Detect which cell encompasses the target text, then output its (X, Y) center coordinate. 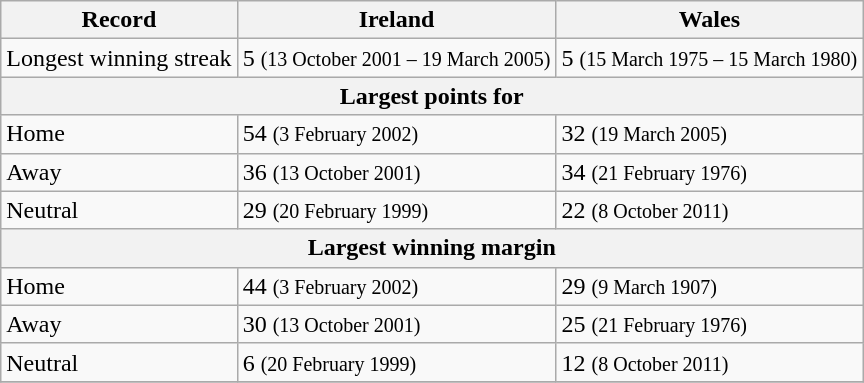
34 (21 February 1976) (710, 172)
25 (21 February 1976) (710, 324)
Record (119, 20)
29 (20 February 1999) (396, 210)
12 (8 October 2011) (710, 362)
5 (15 March 1975 – 15 March 1980) (710, 58)
Wales (710, 20)
Largest winning margin (432, 248)
54 (3 February 2002) (396, 134)
22 (8 October 2011) (710, 210)
29 (9 March 1907) (710, 286)
Ireland (396, 20)
Largest points for (432, 96)
6 (20 February 1999) (396, 362)
30 (13 October 2001) (396, 324)
32 (19 March 2005) (710, 134)
5 (13 October 2001 – 19 March 2005) (396, 58)
36 (13 October 2001) (396, 172)
Longest winning streak (119, 58)
44 (3 February 2002) (396, 286)
